Pinpoint the cell where the given text exists, returning its (x, y) midpoint coordinate. 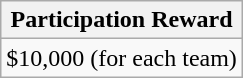
Participation Reward (122, 20)
$10,000 (for each team) (122, 58)
